Output the (X, Y) coordinate of the center of the cell containing the given text.  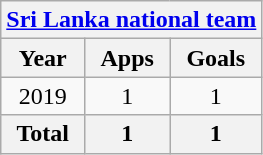
Year (43, 58)
Goals (216, 58)
Total (43, 134)
2019 (43, 96)
Apps (128, 58)
Sri Lanka national team (132, 20)
